Detect which cell encompasses the target text, then output its [x, y] center coordinate. 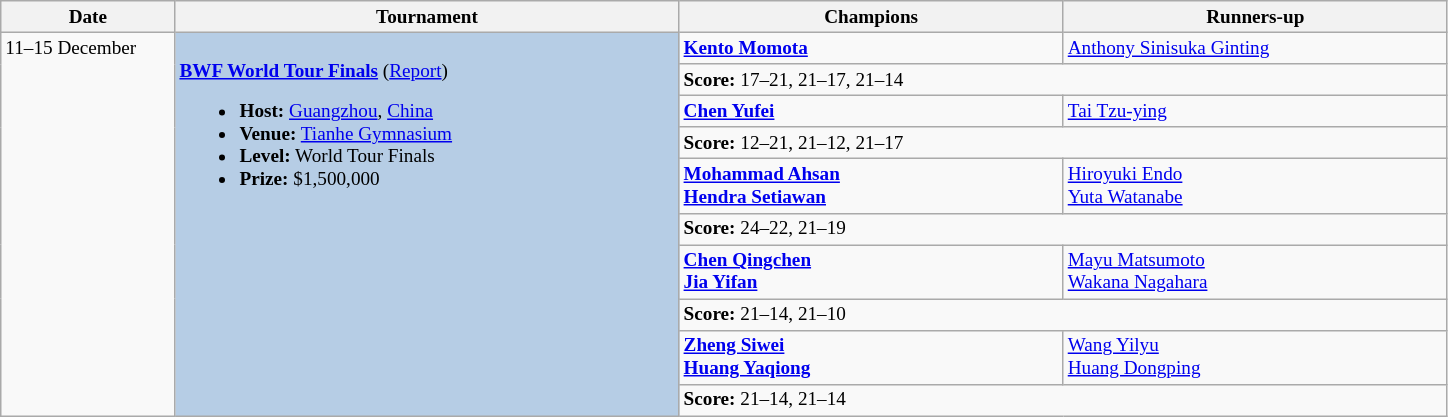
Chen Yufei [871, 111]
Tai Tzu-ying [1255, 111]
Wang Yilyu Huang Dongping [1255, 357]
Anthony Sinisuka Ginting [1255, 48]
Zheng Siwei Huang Yaqiong [871, 357]
Score: 24–22, 21–19 [1063, 229]
Runners-up [1255, 17]
Score: 21–14, 21–10 [1063, 315]
Mayu Matsumoto Wakana Nagahara [1255, 272]
Kento Momota [871, 48]
Chen Qingchen Jia Yifan [871, 272]
Score: 12–21, 21–12, 21–17 [1063, 143]
Tournament [427, 17]
Date [88, 17]
Champions [871, 17]
BWF World Tour Finals (Report)Host: Guangzhou, ChinaVenue: Tianhe GymnasiumLevel: World Tour FinalsPrize: $1,500,000 [427, 224]
Score: 17–21, 21–17, 21–14 [1063, 80]
Score: 21–14, 21–14 [1063, 400]
Hiroyuki Endo Yuta Watanabe [1255, 186]
Mohammad Ahsan Hendra Setiawan [871, 186]
11–15 December [88, 224]
